Scan for the cell matching the given text and deliver its (x, y) coordinate at center. 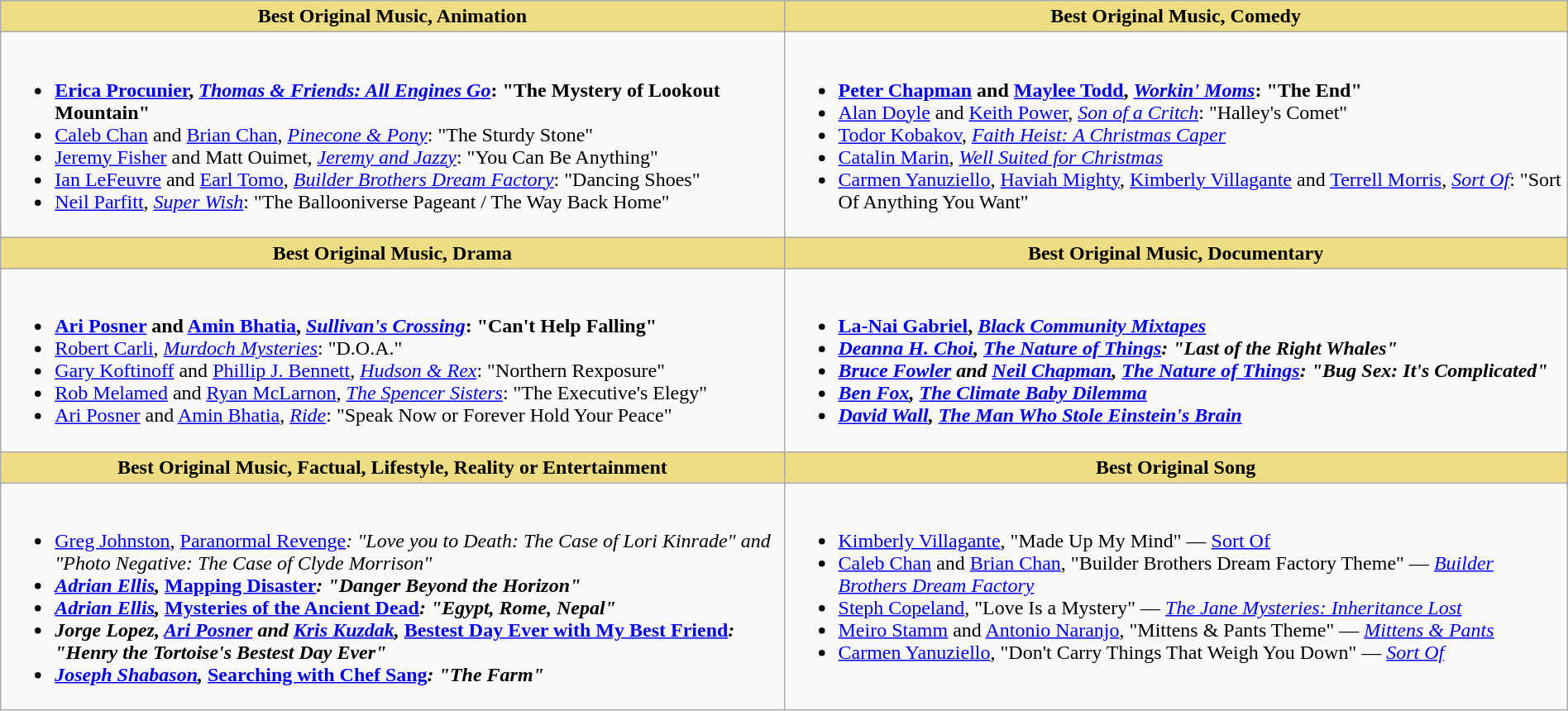
Best Original Music, Documentary (1176, 253)
Best Original Song (1176, 467)
Best Original Music, Factual, Lifestyle, Reality or Entertainment (392, 467)
Best Original Music, Drama (392, 253)
Best Original Music, Animation (392, 17)
Best Original Music, Comedy (1176, 17)
